Find where the given text appears and provide that cell's center as [x, y] coordinate. 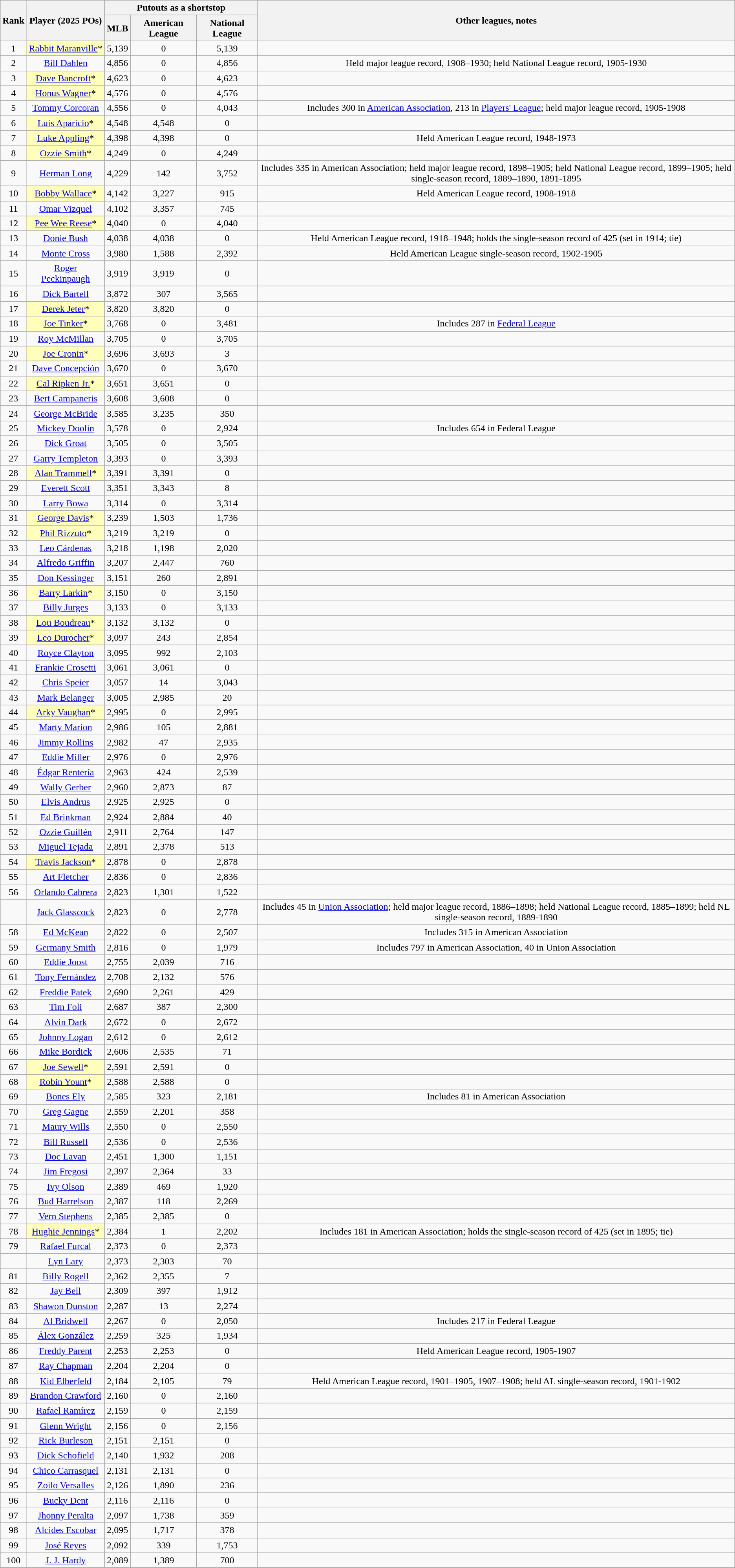
Includes 797 in American Association, 40 in Union Association [496, 947]
4,043 [227, 108]
513 [227, 847]
Arky Vaughan* [66, 713]
2,050 [227, 1321]
339 [163, 1545]
22 [13, 383]
4,229 [117, 173]
42 [13, 682]
American League [163, 28]
National League [227, 28]
3,481 [227, 324]
2,387 [117, 1202]
2,822 [117, 932]
24 [13, 413]
1,890 [163, 1486]
68 [13, 1082]
61 [13, 977]
3,207 [117, 563]
Alan Trammell* [66, 473]
2,884 [163, 817]
2,816 [117, 947]
Art Fletcher [66, 877]
Luke Appling* [66, 138]
2,097 [117, 1515]
29 [13, 488]
Marty Marion [66, 727]
9 [13, 173]
Pee Wee Reese* [66, 223]
3,227 [163, 193]
23 [13, 398]
Wally Gerber [66, 787]
Dick Schofield [66, 1456]
17 [13, 309]
Mike Bordick [66, 1052]
3,696 [117, 354]
Includes 217 in Federal League [496, 1321]
2,982 [117, 742]
49 [13, 787]
Garry Templeton [66, 458]
Freddy Parent [66, 1351]
62 [13, 992]
76 [13, 1202]
48 [13, 772]
Zoilo Versalles [66, 1486]
41 [13, 667]
Eddie Miller [66, 757]
4,142 [117, 193]
Other leagues, notes [496, 20]
2,606 [117, 1052]
Roger Peckinpaugh [66, 273]
2,397 [117, 1171]
12 [13, 223]
J. J. Hardy [66, 1560]
700 [227, 1560]
Larry Bowa [66, 503]
Jack Glasscock [66, 912]
1,979 [227, 947]
99 [13, 1545]
Alvin Dark [66, 1022]
2,020 [227, 548]
44 [13, 713]
Ozzie Smith* [66, 153]
Rabbit Maranville* [66, 48]
2,039 [163, 962]
Rank [13, 20]
4,556 [117, 108]
1,934 [227, 1336]
2,585 [117, 1097]
2,287 [117, 1306]
2,985 [163, 697]
Ivy Olson [66, 1187]
3,578 [117, 428]
George Davis* [66, 518]
75 [13, 1187]
1,738 [163, 1515]
Greg Gagne [66, 1112]
88 [13, 1381]
83 [13, 1306]
Miguel Tejada [66, 847]
Al Bridwell [66, 1321]
Putouts as a shortstop [181, 8]
54 [13, 862]
92 [13, 1441]
2,755 [117, 962]
3,357 [163, 209]
1,151 [227, 1156]
Rafael Furcal [66, 1246]
Édgar Rentería [66, 772]
Freddie Patek [66, 992]
2,105 [163, 1381]
Bud Harrelson [66, 1202]
424 [163, 772]
Frankie Crosetti [66, 667]
Ozzie Guillén [66, 832]
2,873 [163, 787]
Germany Smith [66, 947]
397 [163, 1291]
Eddie Joost [66, 962]
469 [163, 1187]
27 [13, 458]
5 [13, 108]
Omar Vizquel [66, 209]
2,451 [117, 1156]
Held American League record, 1905-1907 [496, 1351]
Held major league record, 1908–1930; held National League record, 1905-1930 [496, 63]
260 [163, 578]
2,364 [163, 1171]
2,140 [117, 1456]
2,202 [227, 1231]
3,057 [117, 682]
3,095 [117, 652]
760 [227, 563]
716 [227, 962]
36 [13, 593]
2,126 [117, 1486]
Tony Fernández [66, 977]
69 [13, 1097]
100 [13, 1560]
2,095 [117, 1530]
Held American League record, 1908-1918 [496, 193]
2,259 [117, 1336]
3,768 [117, 324]
96 [13, 1500]
2,764 [163, 832]
77 [13, 1216]
3,097 [117, 637]
Joe Tinker* [66, 324]
Dave Concepción [66, 368]
6 [13, 123]
325 [163, 1336]
Glenn Wright [66, 1425]
2,184 [117, 1381]
2,355 [163, 1276]
Bill Dahlen [66, 63]
Doc Lavan [66, 1156]
Dick Groat [66, 443]
74 [13, 1171]
86 [13, 1351]
55 [13, 877]
78 [13, 1231]
Tim Foli [66, 1007]
745 [227, 209]
11 [13, 209]
94 [13, 1471]
Derek Jeter* [66, 309]
Joe Cronin* [66, 354]
576 [227, 977]
91 [13, 1425]
2,963 [117, 772]
Held American League single-season record, 1902-1905 [496, 253]
2,911 [117, 832]
38 [13, 623]
Everett Scott [66, 488]
Cal Ripken Jr.* [66, 383]
3,872 [117, 294]
85 [13, 1336]
992 [163, 652]
4 [13, 93]
2,300 [227, 1007]
Chico Carrasquel [66, 1471]
Includes 287 in Federal League [496, 324]
Joe Sewell* [66, 1067]
2,392 [227, 253]
56 [13, 892]
Lyn Lary [66, 1261]
1,753 [227, 1545]
José Reyes [66, 1545]
Roy McMillan [66, 339]
Monte Cross [66, 253]
2,960 [117, 787]
3,218 [117, 548]
2,687 [117, 1007]
Bill Russell [66, 1141]
3,693 [163, 354]
1,736 [227, 518]
63 [13, 1007]
Alcides Escobar [66, 1530]
Billy Jurges [66, 608]
236 [227, 1486]
46 [13, 742]
2,181 [227, 1097]
3,351 [117, 488]
Royce Clayton [66, 652]
4,102 [117, 209]
Held American League record, 1948-1973 [496, 138]
208 [227, 1456]
358 [227, 1112]
28 [13, 473]
378 [227, 1530]
Ed McKean [66, 932]
3,980 [117, 253]
3,752 [227, 173]
1,912 [227, 1291]
10 [13, 193]
Tommy Corcoran [66, 108]
2,309 [117, 1291]
1,920 [227, 1187]
Includes 181 in American Association; holds the single-season record of 425 (set in 1895; tie) [496, 1231]
Robin Yount* [66, 1082]
243 [163, 637]
3,565 [227, 294]
32 [13, 533]
2,378 [163, 847]
2,708 [117, 977]
3,343 [163, 488]
2,103 [227, 652]
Rick Burleson [66, 1441]
59 [13, 947]
105 [163, 727]
Held American League record, 1918–1948; holds the single-season record of 425 (set in 1914; tie) [496, 238]
64 [13, 1022]
1,522 [227, 892]
3,239 [117, 518]
Bones Ely [66, 1097]
147 [227, 832]
2,559 [117, 1112]
51 [13, 817]
95 [13, 1486]
2,778 [227, 912]
1,389 [163, 1560]
1,198 [163, 548]
21 [13, 368]
Jimmy Rollins [66, 742]
90 [13, 1410]
Billy Rogell [66, 1276]
2,535 [163, 1052]
Johnny Logan [66, 1037]
45 [13, 727]
Luis Aparicio* [66, 123]
Bobby Wallace* [66, 193]
2,881 [227, 727]
65 [13, 1037]
1,503 [163, 518]
3,005 [117, 697]
387 [163, 1007]
2,384 [117, 1231]
2,447 [163, 563]
Bucky Dent [66, 1500]
Phil Rizzuto* [66, 533]
307 [163, 294]
97 [13, 1515]
53 [13, 847]
18 [13, 324]
Don Kessinger [66, 578]
2,935 [227, 742]
Hughie Jennings* [66, 1231]
1,588 [163, 253]
Ed Brinkman [66, 817]
Vern Stephens [66, 1216]
2,274 [227, 1306]
142 [163, 173]
2,507 [227, 932]
84 [13, 1321]
15 [13, 273]
2,267 [117, 1321]
Bert Campaneris [66, 398]
2,690 [117, 992]
1,717 [163, 1530]
Elvis Andrus [66, 802]
50 [13, 802]
2,132 [163, 977]
Includes 654 in Federal League [496, 428]
43 [13, 697]
2,261 [163, 992]
Shawon Dunston [66, 1306]
1,932 [163, 1456]
25 [13, 428]
Includes 315 in American Association [496, 932]
Brandon Crawford [66, 1396]
31 [13, 518]
Leo Cárdenas [66, 548]
Honus Wagner* [66, 93]
2,539 [227, 772]
Mark Belanger [66, 697]
Mickey Doolin [66, 428]
1,301 [163, 892]
67 [13, 1067]
323 [163, 1097]
Ray Chapman [66, 1366]
118 [163, 1202]
2,986 [117, 727]
82 [13, 1291]
73 [13, 1156]
Jim Fregosi [66, 1171]
2,089 [117, 1560]
58 [13, 932]
37 [13, 608]
3,151 [117, 578]
Player (2025 POs) [66, 20]
52 [13, 832]
Travis Jackson* [66, 862]
1,300 [163, 1156]
2,389 [117, 1187]
26 [13, 443]
Alfredo Griffin [66, 563]
19 [13, 339]
Chris Speier [66, 682]
2,092 [117, 1545]
93 [13, 1456]
39 [13, 637]
2,303 [163, 1261]
30 [13, 503]
359 [227, 1515]
60 [13, 962]
Includes 81 in American Association [496, 1097]
3,585 [117, 413]
2 [13, 63]
George McBride [66, 413]
16 [13, 294]
915 [227, 193]
66 [13, 1052]
429 [227, 992]
Dick Bartell [66, 294]
Orlando Cabrera [66, 892]
72 [13, 1141]
Jay Bell [66, 1291]
Kid Elberfeld [66, 1381]
Jhonny Peralta [66, 1515]
Barry Larkin* [66, 593]
MLB [117, 28]
2,362 [117, 1276]
89 [13, 1396]
Herman Long [66, 173]
81 [13, 1276]
Maury Wills [66, 1127]
2,854 [227, 637]
3,235 [163, 413]
Dave Bancroft* [66, 78]
98 [13, 1530]
34 [13, 563]
Lou Boudreau* [66, 623]
Leo Durocher* [66, 637]
Donie Bush [66, 238]
Includes 300 in American Association, 213 in Players' League; held major league record, 1905-1908 [496, 108]
350 [227, 413]
Álex González [66, 1336]
Held American League record, 1901–1905, 1907–1908; held AL single-season record, 1901-1902 [496, 1381]
2,269 [227, 1202]
35 [13, 578]
Rafael Ramírez [66, 1410]
3,043 [227, 682]
2,201 [163, 1112]
